Output the [x, y] coordinate of the center of the cell containing the given text.  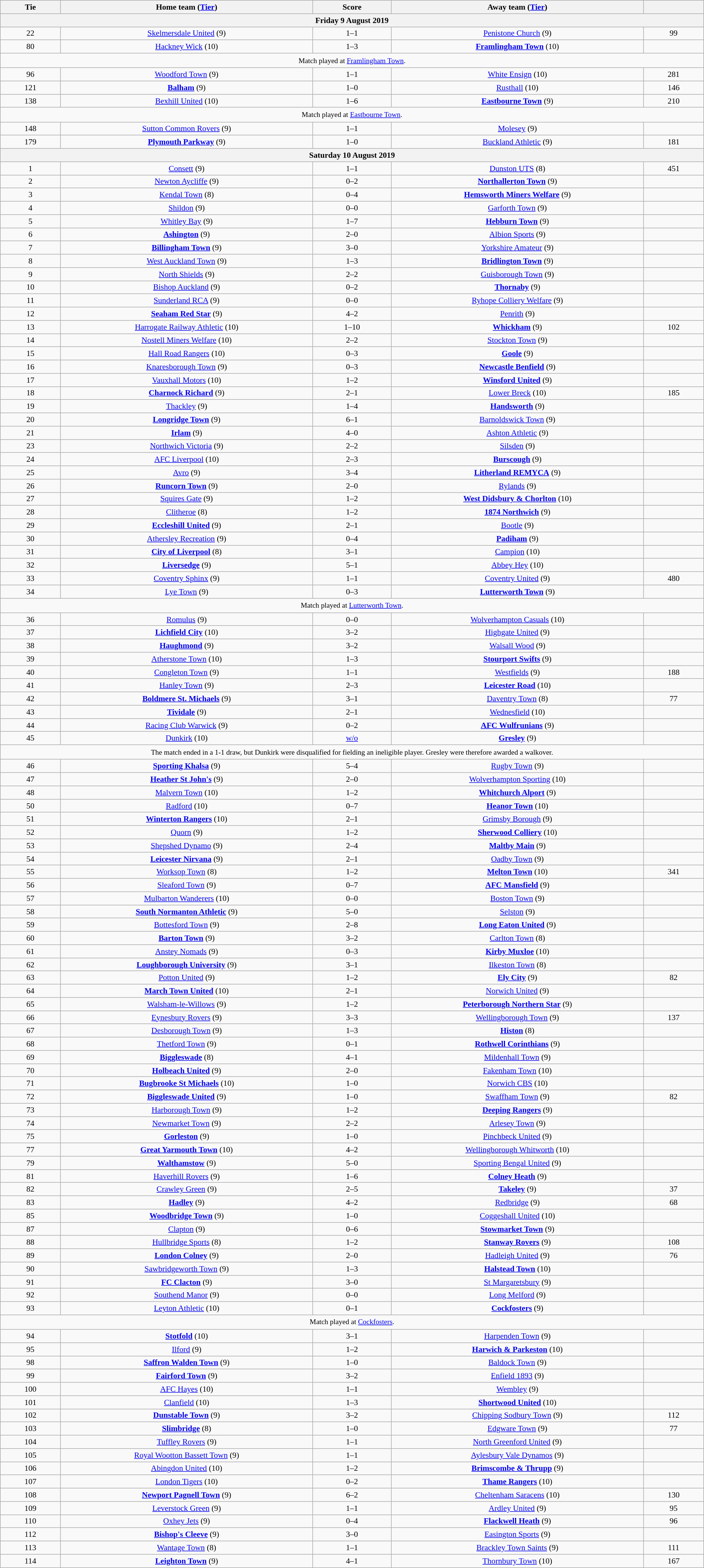
Southend Manor (9) [186, 1295]
1–7 [352, 221]
Hall Road Rangers (10) [186, 354]
60 [30, 938]
Nostell Miners Welfare (10) [186, 340]
Shepshed Dynamo (9) [186, 846]
111 [674, 1548]
Radford (10) [186, 806]
Padiham (9) [518, 539]
18 [30, 393]
63 [30, 978]
Royal Wootton Bassett Town (9) [186, 1455]
Bootle (9) [518, 526]
Wolverhampton Casuals (10) [518, 620]
Rylands (9) [518, 486]
1 [30, 169]
Lower Breck (10) [518, 393]
42 [30, 699]
28 [30, 512]
London Tigers (10) [186, 1482]
2–5 [352, 1189]
Kirby Muxloe (10) [518, 951]
Long Eaton United (9) [518, 925]
113 [30, 1548]
146 [674, 88]
121 [30, 88]
Kendal Town (8) [186, 195]
Grimsby Borough (9) [518, 819]
Avro (9) [186, 473]
Chipping Sodbury Town (9) [518, 1415]
Racing Club Warwick (9) [186, 725]
101 [30, 1402]
100 [30, 1389]
Walsall Wood (9) [518, 646]
36 [30, 620]
88 [30, 1242]
Oxhey Jets (9) [186, 1521]
Hackney Wick (10) [186, 47]
Harborough Town (9) [186, 1110]
87 [30, 1229]
Barton Town (9) [186, 938]
Wednesfield (10) [518, 712]
Harwich & Parkeston (10) [518, 1349]
Long Melford (9) [518, 1295]
White Ensign (10) [518, 75]
341 [674, 872]
114 [30, 1561]
Rugby Town (9) [518, 766]
Swaffham Town (9) [518, 1097]
58 [30, 912]
62 [30, 965]
Hanley Town (9) [186, 686]
Stourport Swifts (9) [518, 659]
Coggeshall United (10) [518, 1216]
Ely City (9) [518, 978]
Enfield 1893 (9) [518, 1376]
Boldmere St. Michaels (9) [186, 699]
Brackley Town Saints (9) [518, 1548]
Sutton Common Rovers (9) [186, 129]
64 [30, 991]
188 [674, 672]
Baldock Town (9) [518, 1363]
44 [30, 725]
Brimscombe & Thrupp (9) [518, 1469]
Ashton Athletic (9) [518, 433]
107 [30, 1482]
6–2 [352, 1495]
Harpenden Town (9) [518, 1336]
30 [30, 539]
Heanor Town (10) [518, 806]
Whickham (9) [518, 327]
Colney Heath (9) [518, 1176]
70 [30, 1071]
65 [30, 1004]
83 [30, 1203]
94 [30, 1336]
90 [30, 1269]
Seaham Red Star (9) [186, 314]
50 [30, 806]
Sherwood Colliery (10) [518, 832]
Eccleshill United (9) [186, 526]
Handsworth (9) [518, 406]
Penistone Church (9) [518, 33]
Hullbridge Sports (8) [186, 1242]
Buckland Athletic (9) [518, 142]
Charnock Richard (9) [186, 393]
Gorleston (9) [186, 1137]
Barnoldswick Town (9) [518, 420]
103 [30, 1429]
Bridlington Town (9) [518, 261]
148 [30, 129]
Tuffley Rovers (9) [186, 1442]
9 [30, 274]
Worksop Town (8) [186, 872]
25 [30, 473]
26 [30, 486]
19 [30, 406]
Highgate United (9) [518, 633]
Stanway Rovers (9) [518, 1242]
Bishop's Cleeve (9) [186, 1535]
22 [30, 33]
Thetford Town (9) [186, 1044]
14 [30, 340]
Sporting Khalsa (9) [186, 766]
Tie [30, 7]
17 [30, 380]
137 [674, 1017]
79 [30, 1163]
104 [30, 1442]
Crawley Green (9) [186, 1189]
Hadleigh United (9) [518, 1255]
St Margaretsbury (9) [518, 1282]
Match played at Lutterworth Town. [352, 605]
72 [30, 1097]
5–4 [352, 766]
54 [30, 859]
Aylesbury Vale Dynamos (9) [518, 1455]
Bugbrooke St Michaels (10) [186, 1084]
Mildenhall Town (9) [518, 1057]
40 [30, 672]
Yorkshire Amateur (9) [518, 248]
73 [30, 1110]
Squires Gate (9) [186, 499]
Anstey Nomads (9) [186, 951]
Flackwell Heath (9) [518, 1521]
Goole (9) [518, 354]
Ardley United (9) [518, 1508]
Malvern Town (10) [186, 793]
29 [30, 526]
Newcastle Benfield (9) [518, 367]
Wellingborough Town (9) [518, 1017]
480 [674, 578]
92 [30, 1295]
67 [30, 1031]
Congleton Town (9) [186, 672]
48 [30, 793]
59 [30, 925]
Leicester Road (10) [518, 686]
Liversedge (9) [186, 565]
Haverhill Rovers (9) [186, 1176]
Biggleswade United (9) [186, 1097]
8 [30, 261]
71 [30, 1084]
24 [30, 460]
West Auckland Town (9) [186, 261]
81 [30, 1176]
Great Yarmouth Town (10) [186, 1150]
Bottesford Town (9) [186, 925]
Wantage Town (8) [186, 1548]
56 [30, 885]
Deeping Rangers (9) [518, 1110]
The match ended in a 1-1 draw, but Dunkirk were disqualified for fielding an ineligible player. Gresley were therefore awarded a walkover. [352, 752]
Leighton Town (9) [186, 1561]
Newport Pagnell Town (9) [186, 1495]
Wembley (9) [518, 1389]
Harrogate Railway Athletic (10) [186, 327]
Walsham-le-Willows (9) [186, 1004]
Longridge Town (9) [186, 420]
167 [674, 1561]
Skelmersdale United (9) [186, 33]
Consett (9) [186, 169]
Melton Town (10) [518, 872]
Thame Rangers (10) [518, 1482]
Boston Town (9) [518, 898]
Quorn (9) [186, 832]
Clitheroe (8) [186, 512]
4 [30, 208]
w/o [352, 738]
FC Clacton (9) [186, 1282]
Coventry United (9) [518, 578]
AFC Liverpool (10) [186, 460]
185 [674, 393]
Histon (8) [518, 1031]
93 [30, 1309]
Ashington (9) [186, 235]
Sunderland RCA (9) [186, 301]
Whitchurch Alport (9) [518, 793]
Heather St John's (9) [186, 780]
106 [30, 1469]
Sleaford Town (9) [186, 885]
Dunkirk (10) [186, 738]
Runcorn Town (9) [186, 486]
Redbridge (9) [518, 1203]
1874 Northwich (9) [518, 512]
Ryhope Colliery Welfare (9) [518, 301]
61 [30, 951]
91 [30, 1282]
4–0 [352, 433]
Daventry Town (8) [518, 699]
AFC Mansfield (9) [518, 885]
Stowmarket Town (9) [518, 1229]
Penrith (9) [518, 314]
Loughborough University (9) [186, 965]
Lye Town (9) [186, 592]
Saffron Walden Town (9) [186, 1363]
Cheltenham Saracens (10) [518, 1495]
Abbey Hey (10) [518, 565]
2–4 [352, 846]
16 [30, 367]
38 [30, 646]
Norwich United (9) [518, 991]
Edgware Town (9) [518, 1429]
Lichfield City (10) [186, 633]
2 [30, 182]
11 [30, 301]
Rusthall (10) [518, 88]
Stotfold (10) [186, 1336]
Hebburn Town (9) [518, 221]
Eynesbury Rovers (9) [186, 1017]
Selston (9) [518, 912]
Pinchbeck United (9) [518, 1137]
Biggleswade (8) [186, 1057]
5–1 [352, 565]
Haughmond (9) [186, 646]
46 [30, 766]
Newton Aycliffe (9) [186, 182]
Northwich Victoria (9) [186, 446]
Leyton Athletic (10) [186, 1309]
Westfields (9) [518, 672]
138 [30, 101]
Winsford United (9) [518, 380]
Campion (10) [518, 552]
75 [30, 1137]
Peterborough Northern Star (9) [518, 1004]
Friday 9 August 2019 [352, 20]
Oadby Town (9) [518, 859]
181 [674, 142]
0–6 [352, 1229]
Ilkeston Town (8) [518, 965]
Northallerton Town (9) [518, 182]
Whitley Bay (9) [186, 221]
Rothwell Corinthians (9) [518, 1044]
98 [30, 1363]
Woodbridge Town (9) [186, 1216]
39 [30, 659]
Shortwood United (10) [518, 1402]
Holbeach United (9) [186, 1071]
Sporting Bengal United (9) [518, 1163]
13 [30, 327]
80 [30, 47]
Lutterworth Town (9) [518, 592]
10 [30, 287]
Thornbury Town (10) [518, 1561]
1–4 [352, 406]
Atherstone Town (10) [186, 659]
Newmarket Town (9) [186, 1123]
Thackley (9) [186, 406]
Dunstable Town (9) [186, 1415]
Vauxhall Motors (10) [186, 380]
City of Liverpool (8) [186, 552]
109 [30, 1508]
Albion Sports (9) [518, 235]
74 [30, 1123]
33 [30, 578]
Leicester Nirvana (9) [186, 859]
Litherland REMYCA (9) [518, 473]
Dunston UTS (8) [518, 169]
Halstead Town (10) [518, 1269]
Slimbridge (8) [186, 1429]
Plymouth Parkway (9) [186, 142]
Potton United (9) [186, 978]
Fakenham Town (10) [518, 1071]
Saturday 10 August 2019 [352, 155]
89 [30, 1255]
55 [30, 872]
Molesey (9) [518, 129]
Match played at Cockfosters. [352, 1322]
Shildon (9) [186, 208]
21 [30, 433]
Billingham Town (9) [186, 248]
27 [30, 499]
Tividale (9) [186, 712]
Carlton Town (8) [518, 938]
43 [30, 712]
Knaresborough Town (9) [186, 367]
Score [352, 7]
Clanfield (10) [186, 1402]
Bexhill United (10) [186, 101]
Norwich CBS (10) [518, 1084]
Hemsworth Miners Welfare (9) [518, 195]
51 [30, 819]
6–1 [352, 420]
3 [30, 195]
31 [30, 552]
85 [30, 1216]
Woodford Town (9) [186, 75]
6 [30, 235]
AFC Wulfrunians (9) [518, 725]
Abingdon United (10) [186, 1469]
52 [30, 832]
Match played at Framlingham Town. [352, 61]
London Colney (9) [186, 1255]
Easington Sports (9) [518, 1535]
53 [30, 846]
Stockton Town (9) [518, 340]
Eastbourne Town (9) [518, 101]
105 [30, 1455]
Garforth Town (9) [518, 208]
Walthamstow (9) [186, 1163]
North Greenford United (9) [518, 1442]
Takeley (9) [518, 1189]
West Didsbury & Chorlton (10) [518, 499]
South Normanton Athletic (9) [186, 912]
451 [674, 169]
12 [30, 314]
Winterton Rangers (10) [186, 819]
45 [30, 738]
Arlesey Town (9) [518, 1123]
69 [30, 1057]
Home team (Tier) [186, 7]
179 [30, 142]
Fairford Town (9) [186, 1376]
41 [30, 686]
North Shields (9) [186, 274]
March Town United (10) [186, 991]
Desborough Town (9) [186, 1031]
Bishop Auckland (9) [186, 287]
32 [30, 565]
Clapton (9) [186, 1229]
Ilford (9) [186, 1349]
Irlam (9) [186, 433]
15 [30, 354]
66 [30, 1017]
Cockfosters (9) [518, 1309]
23 [30, 446]
57 [30, 898]
34 [30, 592]
20 [30, 420]
Coventry Sphinx (9) [186, 578]
Maltby Main (9) [518, 846]
76 [674, 1255]
Framlingham Town (10) [518, 47]
Sawbridgeworth Town (9) [186, 1269]
Thornaby (9) [518, 287]
130 [674, 1495]
Wolverhampton Sporting (10) [518, 780]
2–8 [352, 925]
Silsden (9) [518, 446]
47 [30, 780]
5 [30, 221]
Romulus (9) [186, 620]
Match played at Eastbourne Town. [352, 115]
Leverstock Green (9) [186, 1508]
Gresley (9) [518, 738]
Wellingborough Whitworth (10) [518, 1150]
Away team (Tier) [518, 7]
Balham (9) [186, 88]
3–3 [352, 1017]
1–10 [352, 327]
210 [674, 101]
Hadley (9) [186, 1203]
Athersley Recreation (9) [186, 539]
110 [30, 1521]
Mulbarton Wanderers (10) [186, 898]
Burscough (9) [518, 460]
3–4 [352, 473]
AFC Hayes (10) [186, 1389]
7 [30, 248]
Guisborough Town (9) [518, 274]
281 [674, 75]
